Find where the given text appears and provide that cell's center as [X, Y] coordinate. 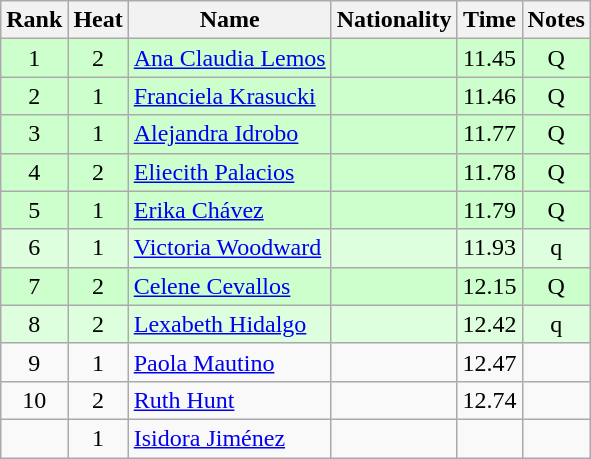
Eliecith Palacios [230, 172]
Notes [556, 20]
6 [34, 248]
Franciela Krasucki [230, 96]
Isidora Jiménez [230, 438]
10 [34, 400]
Heat [98, 20]
12.15 [490, 286]
Paola Mautino [230, 362]
7 [34, 286]
Lexabeth Hidalgo [230, 324]
4 [34, 172]
12.74 [490, 400]
12.42 [490, 324]
Name [230, 20]
11.77 [490, 134]
Alejandra Idrobo [230, 134]
11.46 [490, 96]
11.78 [490, 172]
Time [490, 20]
Ana Claudia Lemos [230, 58]
12.47 [490, 362]
Ruth Hunt [230, 400]
5 [34, 210]
3 [34, 134]
Victoria Woodward [230, 248]
9 [34, 362]
Erika Chávez [230, 210]
Celene Cevallos [230, 286]
8 [34, 324]
11.45 [490, 58]
Rank [34, 20]
Nationality [394, 20]
11.79 [490, 210]
11.93 [490, 248]
